Pinpoint the cell where the given text exists, returning its (x, y) midpoint coordinate. 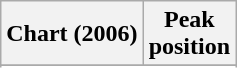
Peakposition (189, 34)
Chart (2006) (72, 34)
